Detect which cell encompasses the target text, then output its (x, y) center coordinate. 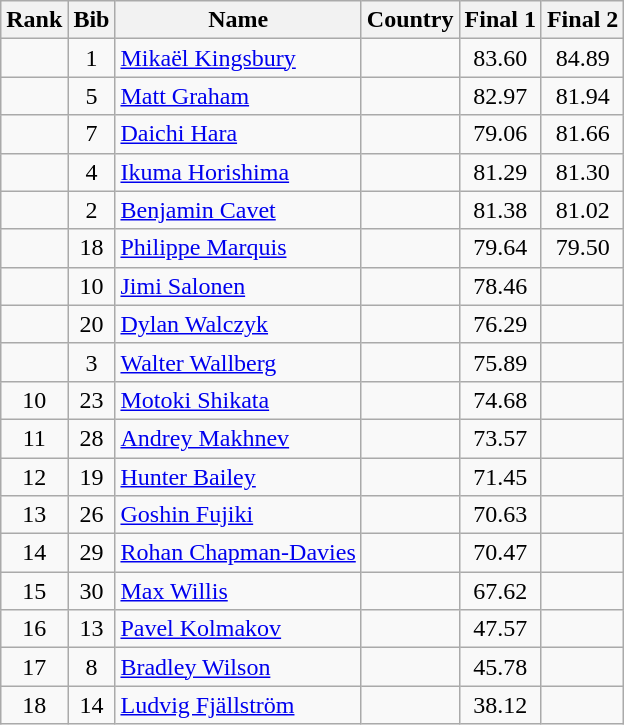
7 (92, 134)
Rank (34, 20)
8 (92, 667)
Motoki Shikata (238, 400)
3 (92, 362)
Country (410, 20)
Dylan Walczyk (238, 324)
79.06 (500, 134)
84.89 (582, 58)
11 (34, 438)
15 (34, 591)
81.66 (582, 134)
16 (34, 629)
Philippe Marquis (238, 248)
70.63 (500, 515)
81.94 (582, 96)
Andrey Makhnev (238, 438)
Bradley Wilson (238, 667)
Pavel Kolmakov (238, 629)
Bib (92, 20)
76.29 (500, 324)
38.12 (500, 705)
45.78 (500, 667)
Mikaël Kingsbury (238, 58)
81.02 (582, 210)
30 (92, 591)
Benjamin Cavet (238, 210)
12 (34, 477)
81.30 (582, 172)
Goshin Fujiki (238, 515)
Final 1 (500, 20)
Name (238, 20)
83.60 (500, 58)
81.38 (500, 210)
Matt Graham (238, 96)
Hunter Bailey (238, 477)
74.68 (500, 400)
Jimi Salonen (238, 286)
26 (92, 515)
79.50 (582, 248)
Ludvig Fjällström (238, 705)
75.89 (500, 362)
5 (92, 96)
28 (92, 438)
19 (92, 477)
Ikuma Horishima (238, 172)
71.45 (500, 477)
78.46 (500, 286)
67.62 (500, 591)
1 (92, 58)
23 (92, 400)
4 (92, 172)
29 (92, 553)
Daichi Hara (238, 134)
20 (92, 324)
82.97 (500, 96)
47.57 (500, 629)
17 (34, 667)
Walter Wallberg (238, 362)
2 (92, 210)
Rohan Chapman-Davies (238, 553)
Final 2 (582, 20)
73.57 (500, 438)
79.64 (500, 248)
70.47 (500, 553)
81.29 (500, 172)
Max Willis (238, 591)
